Pinpoint the cell where the given text exists, returning its [X, Y] midpoint coordinate. 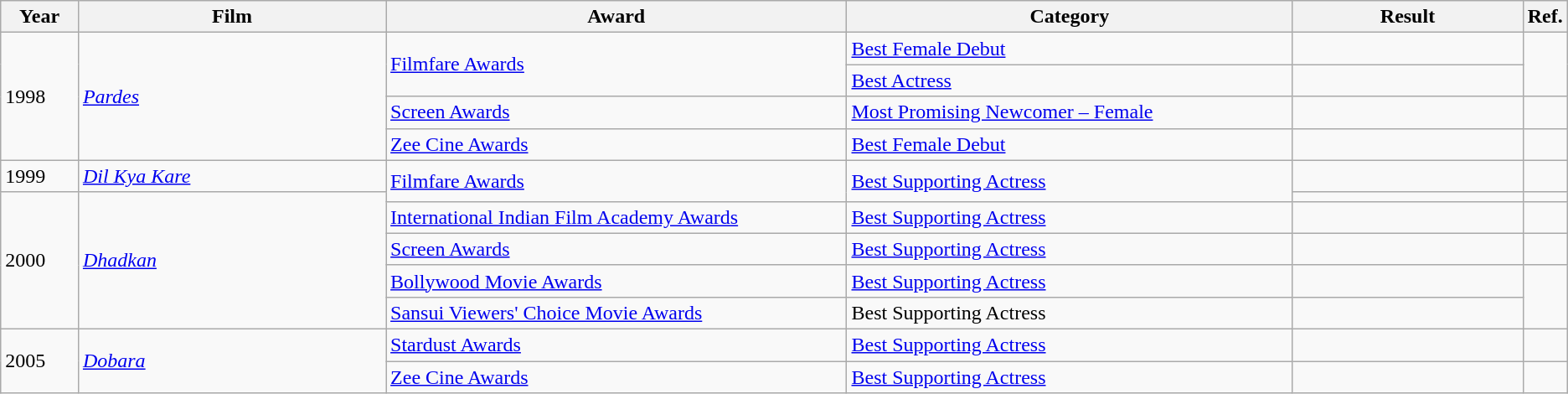
Film [231, 17]
Result [1407, 17]
1998 [40, 96]
Dobara [231, 360]
Bollywood Movie Awards [616, 281]
2000 [40, 260]
Stardust Awards [616, 345]
International Indian Film Academy Awards [616, 217]
Sansui Viewers' Choice Movie Awards [616, 313]
Best Actress [1070, 80]
Dhadkan [231, 260]
Award [616, 17]
Dil Kya Kare [231, 176]
Pardes [231, 96]
Ref. [1545, 17]
2005 [40, 360]
Category [1070, 17]
Year [40, 17]
1999 [40, 176]
Most Promising Newcomer – Female [1070, 112]
